Find where the given text appears and provide that cell's center as [x, y] coordinate. 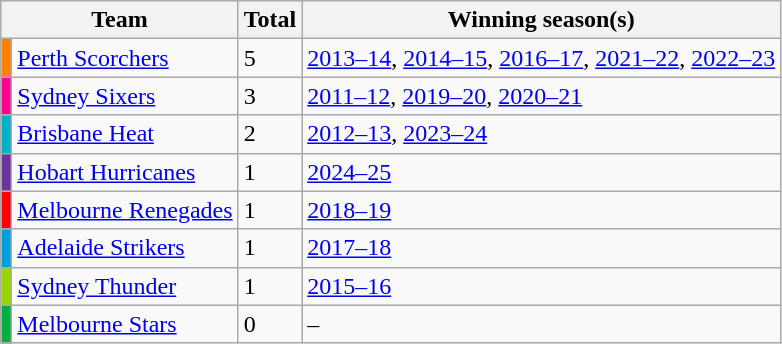
2 [270, 134]
0 [270, 324]
Team [120, 20]
Sydney Sixers [125, 96]
5 [270, 58]
3 [270, 96]
2024–25 [542, 172]
Brisbane Heat [125, 134]
2015–16 [542, 286]
2012–13, 2023–24 [542, 134]
2018–19 [542, 210]
2013–14, 2014–15, 2016–17, 2021–22, 2022–23 [542, 58]
Winning season(s) [542, 20]
2017–18 [542, 248]
Sydney Thunder [125, 286]
– [542, 324]
Hobart Hurricanes [125, 172]
2011–12, 2019–20, 2020–21 [542, 96]
Perth Scorchers [125, 58]
Melbourne Renegades [125, 210]
Total [270, 20]
Adelaide Strikers [125, 248]
Melbourne Stars [125, 324]
